Find where the given text appears and provide that cell's center as [X, Y] coordinate. 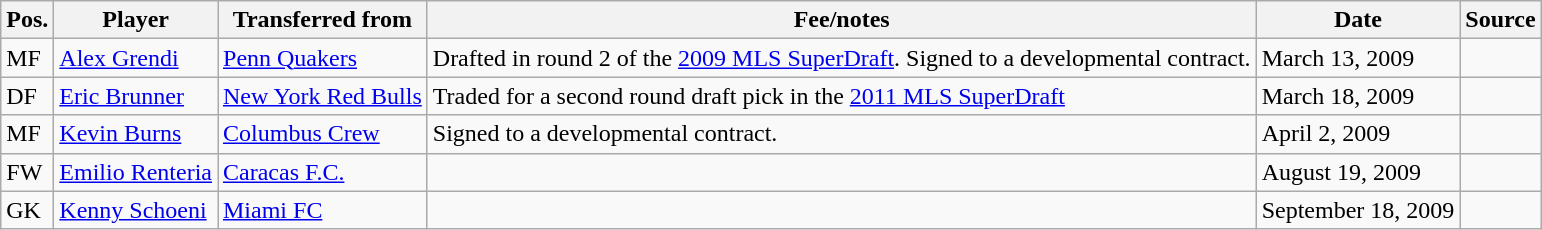
March 13, 2009 [1358, 58]
Drafted in round 2 of the 2009 MLS SuperDraft. Signed to a developmental contract. [842, 58]
Traded for a second round draft pick in the 2011 MLS SuperDraft [842, 96]
Emilio Renteria [136, 172]
Date [1358, 20]
GK [28, 210]
DF [28, 96]
September 18, 2009 [1358, 210]
Columbus Crew [323, 134]
Miami FC [323, 210]
Penn Quakers [323, 58]
Fee/notes [842, 20]
Source [1500, 20]
Caracas F.C. [323, 172]
March 18, 2009 [1358, 96]
Signed to a developmental contract. [842, 134]
FW [28, 172]
Player [136, 20]
Transferred from [323, 20]
Kenny Schoeni [136, 210]
Alex Grendi [136, 58]
Kevin Burns [136, 134]
New York Red Bulls [323, 96]
April 2, 2009 [1358, 134]
Pos. [28, 20]
August 19, 2009 [1358, 172]
Eric Brunner [136, 96]
